Locate the cell with the specified text and output its [x, y] center coordinate. 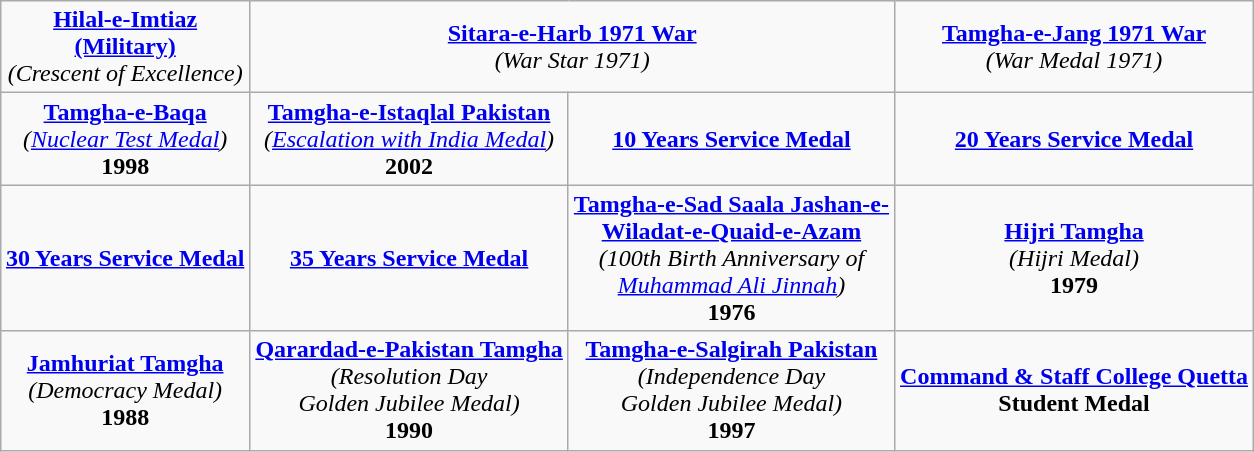
Hilal-e-Imtiaz(Military)(Crescent of Excellence) [124, 47]
Jamhuriat Tamgha(Democracy Medal)1988 [124, 390]
Command & Staff College QuettaStudent Medal [1074, 390]
Tamgha-e-Salgirah Pakistan(Independence DayGolden Jubilee Medal)1997 [731, 390]
35 Years Service Medal [409, 258]
Tamgha-e-Baqa(Nuclear Test Medal)1998 [124, 139]
10 Years Service Medal [731, 139]
Tamgha-e-Sad Saala Jashan-e-Wiladat-e-Quaid-e-Azam(100th Birth Anniversary ofMuhammad Ali Jinnah)1976 [731, 258]
20 Years Service Medal [1074, 139]
Sitara-e-Harb 1971 War(War Star 1971) [572, 47]
Qarardad-e-Pakistan Tamgha(Resolution DayGolden Jubilee Medal)1990 [409, 390]
Tamgha-e-Istaqlal Pakistan(Escalation with India Medal)2002 [409, 139]
30 Years Service Medal [124, 258]
Hijri Tamgha(Hijri Medal)1979 [1074, 258]
Tamgha-e-Jang 1971 War(War Medal 1971) [1074, 47]
